Determine the (X, Y) coordinate at the center of the cell enclosing the given text.  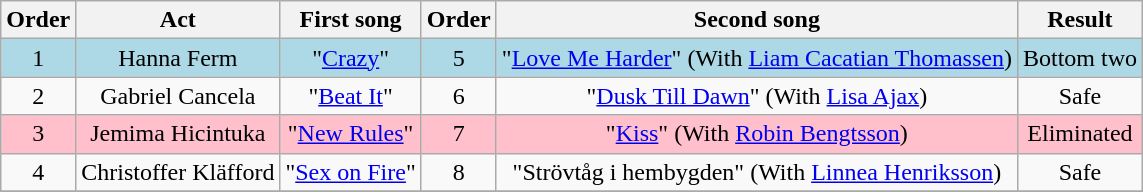
6 (458, 96)
"Dusk Till Dawn" (With Lisa Ajax) (756, 96)
Act (178, 20)
"Kiss" (With Robin Bengtsson) (756, 134)
First song (350, 20)
"Beat It" (350, 96)
Gabriel Cancela (178, 96)
"Crazy" (350, 58)
5 (458, 58)
4 (38, 172)
"New Rules" (350, 134)
7 (458, 134)
1 (38, 58)
"Sex on Fire" (350, 172)
Christoffer Kläfford (178, 172)
3 (38, 134)
Result (1080, 20)
8 (458, 172)
2 (38, 96)
"Love Me Harder" (With Liam Cacatian Thomassen) (756, 58)
Eliminated (1080, 134)
Second song (756, 20)
"Strövtåg i hembygden" (With Linnea Henriksson) (756, 172)
Bottom two (1080, 58)
Hanna Ferm (178, 58)
Jemima Hicintuka (178, 134)
